Identify which cell holds the provided text, then report its (X, Y) central coordinate. 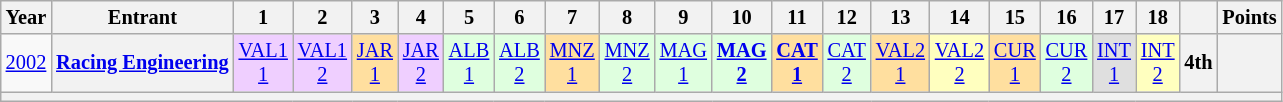
10 (742, 17)
JAR2 (421, 63)
12 (847, 17)
16 (1067, 17)
11 (796, 17)
2 (322, 17)
15 (1015, 17)
13 (900, 17)
6 (519, 17)
4th (1198, 63)
2002 (26, 63)
18 (1158, 17)
MAG1 (684, 63)
14 (960, 17)
Year (26, 17)
INT1 (1114, 63)
Entrant (142, 17)
MAG2 (742, 63)
INT2 (1158, 63)
7 (572, 17)
4 (421, 17)
ALB2 (519, 63)
VAL11 (264, 63)
Points (1249, 17)
Racing Engineering (142, 63)
3 (375, 17)
VAL12 (322, 63)
MNZ2 (628, 63)
5 (469, 17)
MNZ1 (572, 63)
ALB1 (469, 63)
1 (264, 17)
CAT2 (847, 63)
8 (628, 17)
9 (684, 17)
17 (1114, 17)
CUR2 (1067, 63)
VAL22 (960, 63)
CUR1 (1015, 63)
VAL21 (900, 63)
JAR1 (375, 63)
CAT1 (796, 63)
